From the cell containing the given text, extract its center point as (X, Y) coordinate. 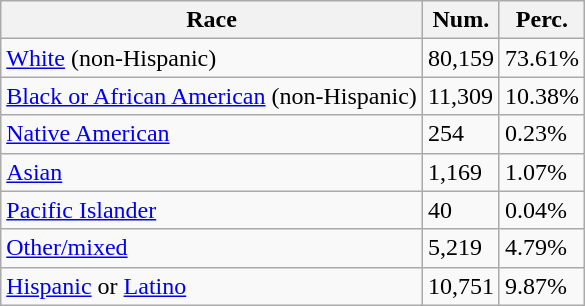
40 (460, 210)
0.04% (542, 210)
5,219 (460, 248)
10,751 (460, 286)
1.07% (542, 172)
4.79% (542, 248)
10.38% (542, 96)
White (non-Hispanic) (212, 58)
Asian (212, 172)
Native American (212, 134)
Black or African American (non-Hispanic) (212, 96)
73.61% (542, 58)
11,309 (460, 96)
0.23% (542, 134)
254 (460, 134)
Other/mixed (212, 248)
Pacific Islander (212, 210)
Hispanic or Latino (212, 286)
Race (212, 20)
Perc. (542, 20)
80,159 (460, 58)
Num. (460, 20)
1,169 (460, 172)
9.87% (542, 286)
